Capture the cell that displays the provided text and extract its (x, y) central coordinate. 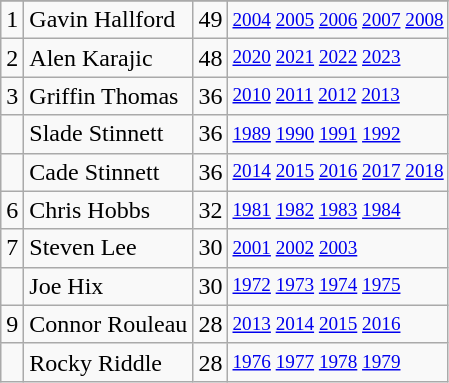
2013 2014 2015 2016 (338, 324)
32 (210, 210)
2010 2011 2012 2013 (338, 96)
2001 2002 2003 (338, 248)
Steven Lee (108, 248)
2004 2005 2006 2007 2008 (338, 20)
2 (12, 58)
Chris Hobbs (108, 210)
3 (12, 96)
1972 1973 1974 1975 (338, 286)
Cade Stinnett (108, 172)
1981 1982 1983 1984 (338, 210)
Slade Stinnett (108, 134)
9 (12, 324)
Gavin Hallford (108, 20)
1976 1977 1978 1979 (338, 362)
48 (210, 58)
Connor Rouleau (108, 324)
Joe Hix (108, 286)
6 (12, 210)
Alen Karajic (108, 58)
1 (12, 20)
Griffin Thomas (108, 96)
7 (12, 248)
2020 2021 2022 2023 (338, 58)
1989 1990 1991 1992 (338, 134)
49 (210, 20)
Rocky Riddle (108, 362)
2014 2015 2016 2017 2018 (338, 172)
